Provide the [X, Y] coordinate of the cell's center where the given text is located.  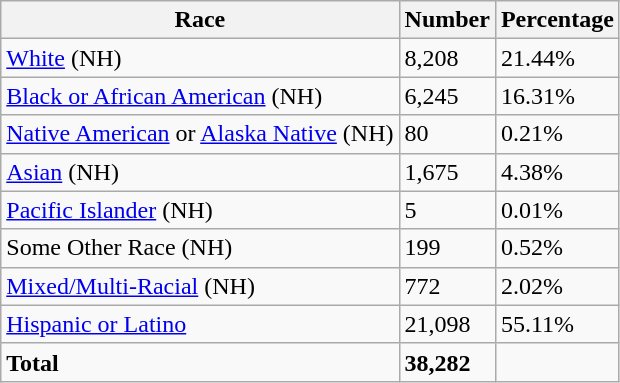
0.01% [557, 210]
772 [447, 286]
Black or African American (NH) [200, 96]
Native American or Alaska Native (NH) [200, 134]
2.02% [557, 286]
Total [200, 362]
199 [447, 248]
Percentage [557, 20]
38,282 [447, 362]
0.52% [557, 248]
Hispanic or Latino [200, 324]
16.31% [557, 96]
21.44% [557, 58]
0.21% [557, 134]
Race [200, 20]
6,245 [447, 96]
Some Other Race (NH) [200, 248]
55.11% [557, 324]
21,098 [447, 324]
4.38% [557, 172]
5 [447, 210]
8,208 [447, 58]
80 [447, 134]
Mixed/Multi-Racial (NH) [200, 286]
Pacific Islander (NH) [200, 210]
Number [447, 20]
White (NH) [200, 58]
Asian (NH) [200, 172]
1,675 [447, 172]
